Capture the cell that displays the provided text and extract its (X, Y) central coordinate. 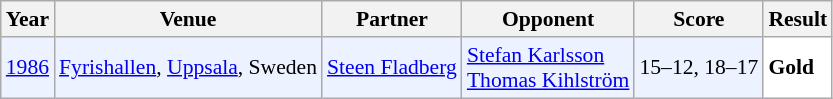
Stefan Karlsson Thomas Kihlström (548, 68)
Year (28, 19)
Steen Fladberg (392, 68)
15–12, 18–17 (698, 68)
Fyrishallen, Uppsala, Sweden (188, 68)
Score (698, 19)
Opponent (548, 19)
Result (798, 19)
Venue (188, 19)
Gold (798, 68)
1986 (28, 68)
Partner (392, 19)
